Search for the cell housing the specified text and yield its [x, y] center coordinate. 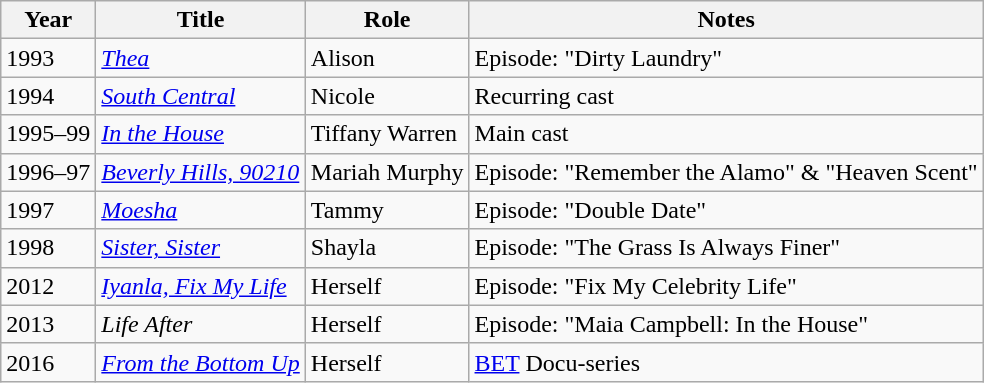
From the Bottom Up [200, 362]
1993 [48, 58]
Episode: "Fix My Celebrity Life" [726, 286]
Sister, Sister [200, 248]
Episode: "Double Date" [726, 210]
Title [200, 20]
Tammy [387, 210]
Thea [200, 58]
2016 [48, 362]
In the House [200, 134]
Main cast [726, 134]
Life After [200, 324]
Tiffany Warren [387, 134]
1995–99 [48, 134]
Alison [387, 58]
2013 [48, 324]
1997 [48, 210]
BET Docu-series [726, 362]
2012 [48, 286]
Episode: "Dirty Laundry" [726, 58]
Shayla [387, 248]
Mariah Murphy [387, 172]
Moesha [200, 210]
Role [387, 20]
1996–97 [48, 172]
Iyanla, Fix My Life [200, 286]
Episode: "Remember the Alamo" & "Heaven Scent" [726, 172]
Beverly Hills, 90210 [200, 172]
1994 [48, 96]
1998 [48, 248]
South Central [200, 96]
Notes [726, 20]
Episode: "Maia Campbell: In the House" [726, 324]
Episode: "The Grass Is Always Finer" [726, 248]
Year [48, 20]
Recurring cast [726, 96]
Nicole [387, 96]
